Find where the given text appears and provide that cell's center as (x, y) coordinate. 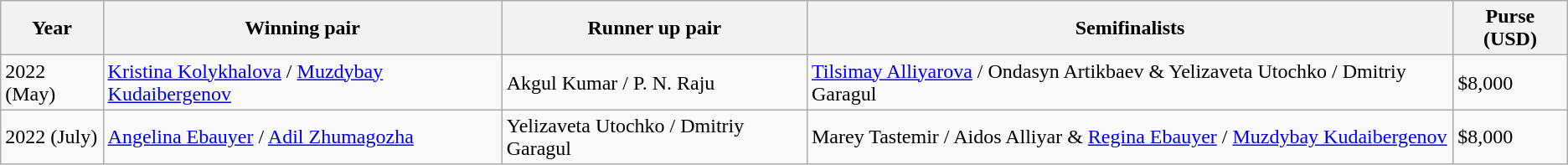
Yelizaveta Utochko / Dmitriy Garagul (654, 137)
Angelina Ebauyer / Adil Zhumagozha (302, 137)
Runner up pair (654, 28)
Akgul Kumar / P. N. Raju (654, 82)
Tilsimay Alliyarova / Ondasyn Artikbaev & Yelizaveta Utochko / Dmitriy Garagul (1129, 82)
Winning pair (302, 28)
Marey Tastemir / Aidos Alliyar & Regina Ebauyer / Muzdybay Kudaibergenov (1129, 137)
2022 (July) (52, 137)
Year (52, 28)
Semifinalists (1129, 28)
Kristina Kolykhalova / Muzdybay Kudaibergenov (302, 82)
Purse (USD) (1511, 28)
2022 (May) (52, 82)
